Search for the cell housing the specified text and yield its [X, Y] center coordinate. 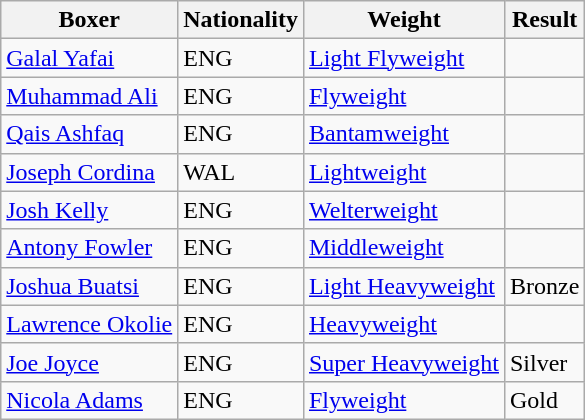
Joe Joyce [90, 362]
Bantamweight [404, 134]
Muhammad Ali [90, 96]
Result [544, 20]
Heavyweight [404, 324]
Qais Ashfaq [90, 134]
Galal Yafai [90, 58]
Bronze [544, 286]
Boxer [90, 20]
Lightweight [404, 172]
Lawrence Okolie [90, 324]
Light Heavyweight [404, 286]
Weight [404, 20]
Light Flyweight [404, 58]
Joshua Buatsi [90, 286]
Gold [544, 400]
Nicola Adams [90, 400]
Nationality [241, 20]
Silver [544, 362]
Antony Fowler [90, 248]
Joseph Cordina [90, 172]
Josh Kelly [90, 210]
WAL [241, 172]
Welterweight [404, 210]
Super Heavyweight [404, 362]
Middleweight [404, 248]
